Return the [x, y] coordinate for the center point of the cell that contains the specified text.  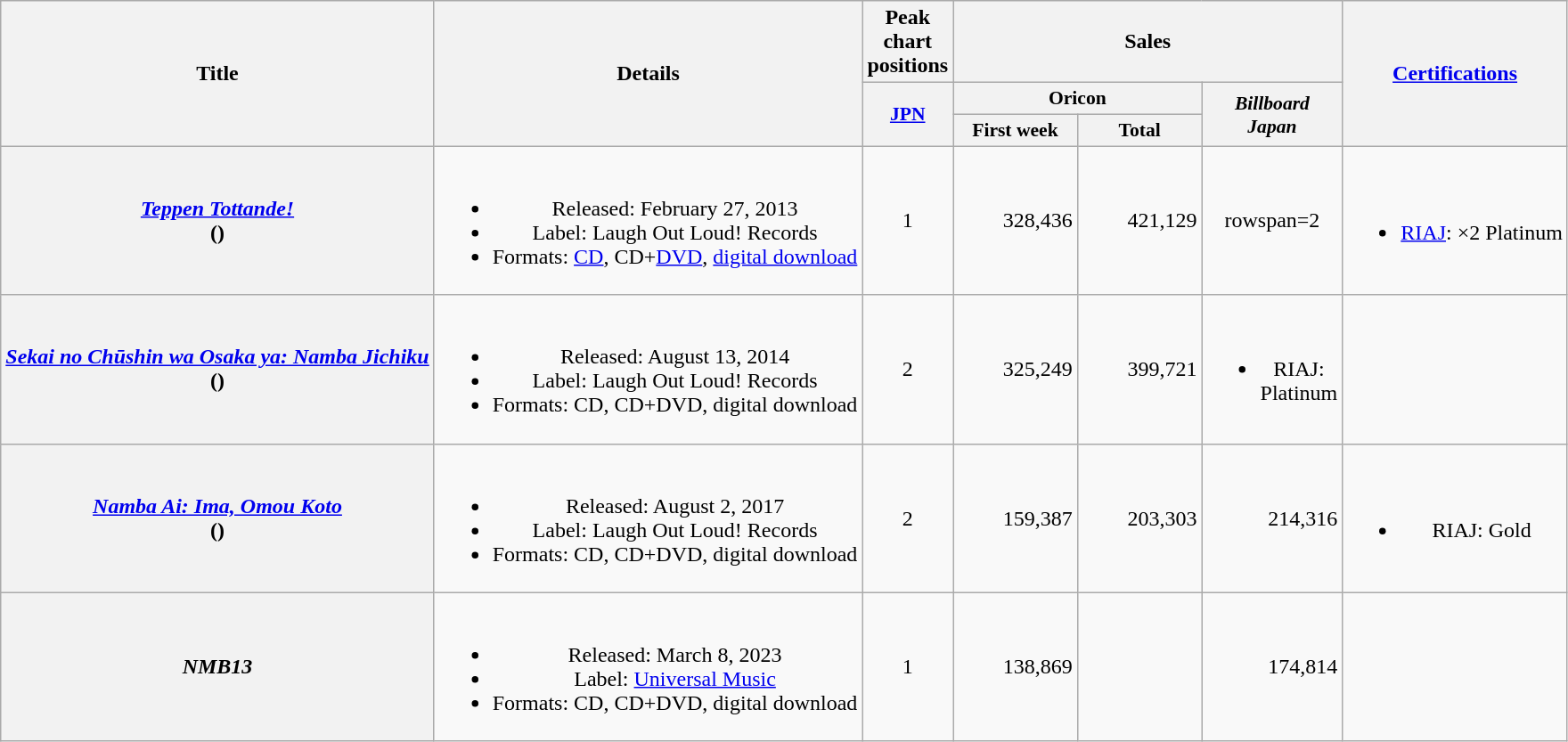
399,721 [1139, 369]
RIAJ: Gold [1456, 518]
NMB13 [217, 666]
RIAJ: ×2 Platinum [1456, 221]
421,129 [1139, 221]
138,869 [1016, 666]
Released: March 8, 2023Label: Universal MusicFormats: CD, CD+DVD, digital download [649, 666]
Title [217, 73]
Released: August 2, 2017Label: Laugh Out Loud! RecordsFormats: CD, CD+DVD, digital download [649, 518]
Sales [1147, 42]
Namba Ai: Ima, Omou Koto() [217, 518]
Sekai no Chūshin wa Osaka ya: Namba Jichiku() [217, 369]
Certifications [1456, 73]
328,436 [1016, 221]
Peak chart positions [908, 42]
Oricon [1078, 99]
Released: August 13, 2014Label: Laugh Out Loud! RecordsFormats: CD, CD+DVD, digital download [649, 369]
Released: February 27, 2013Label: Laugh Out Loud! RecordsFormats: CD, CD+DVD, digital download [649, 221]
Total [1139, 130]
rowspan=2 [1272, 221]
RIAJ: Platinum [1272, 369]
159,387 [1016, 518]
Details [649, 73]
174,814 [1272, 666]
214,316 [1272, 518]
325,249 [1016, 369]
203,303 [1139, 518]
Teppen Tottande!() [217, 221]
JPN [908, 114]
BillboardJapan [1272, 114]
First week [1016, 130]
